Output the [X, Y] coordinate of the center of the cell containing the given text.  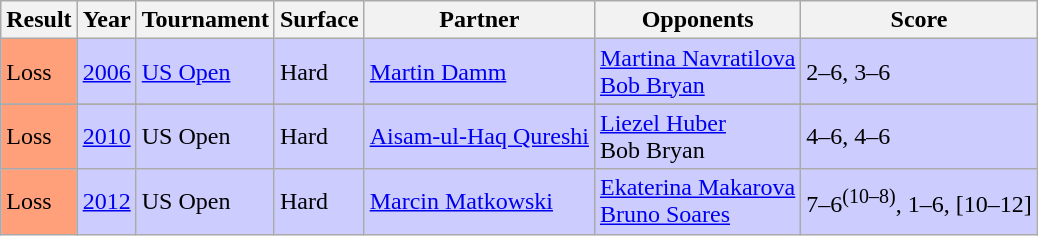
2012 [106, 202]
2–6, 3–6 [919, 72]
Liezel Huber Bob Bryan [697, 136]
Martin Damm [479, 72]
Ekaterina Makarova Bruno Soares [697, 202]
Opponents [697, 20]
Martina Navratilova Bob Bryan [697, 72]
7–6(10–8), 1–6, [10–12] [919, 202]
2010 [106, 136]
Tournament [205, 20]
Aisam-ul-Haq Qureshi [479, 136]
4–6, 4–6 [919, 136]
Year [106, 20]
Result [39, 20]
Surface [319, 20]
2006 [106, 72]
Score [919, 20]
Marcin Matkowski [479, 202]
Partner [479, 20]
